Capture the cell that displays the provided text and extract its [x, y] central coordinate. 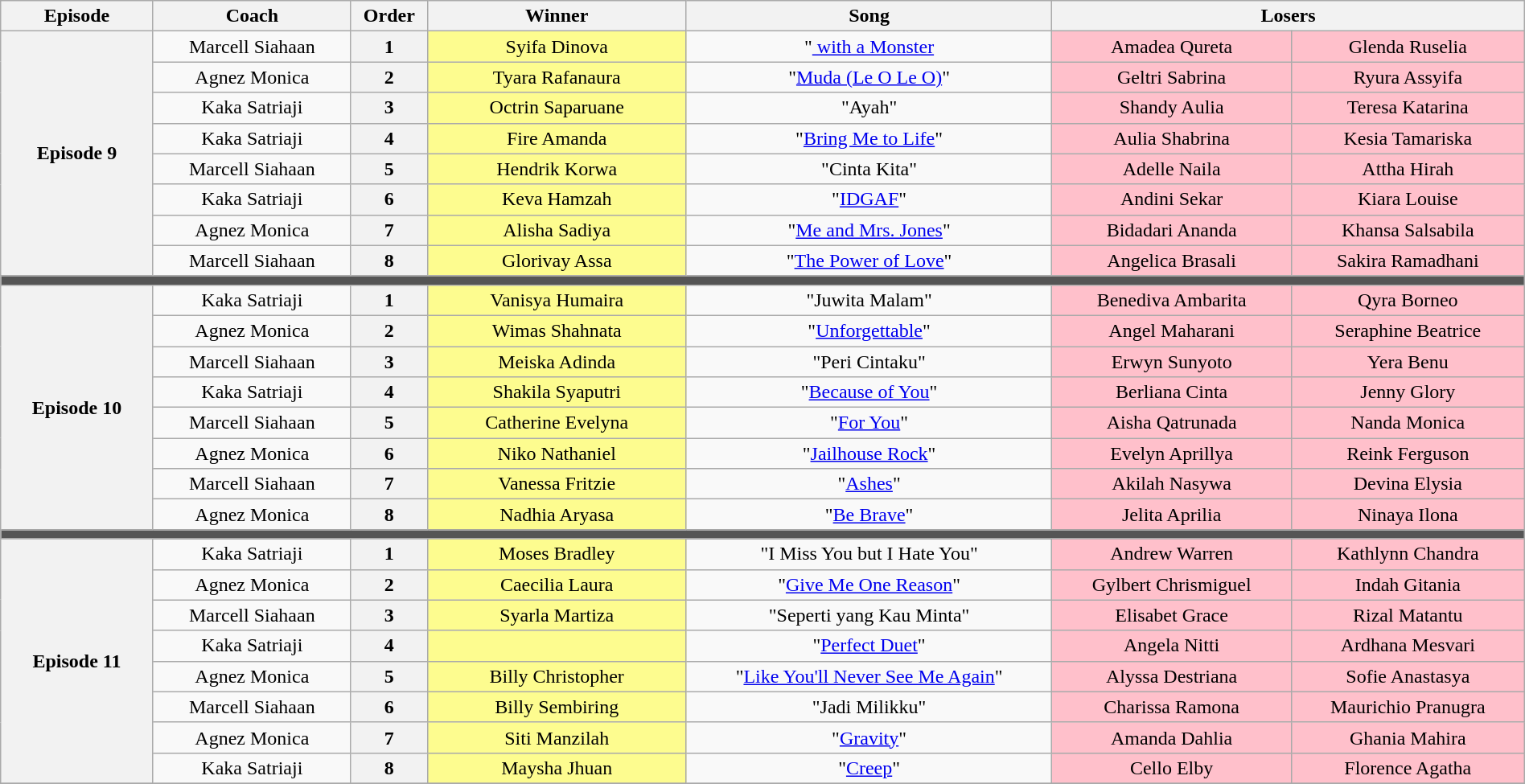
Attha Hirah [1408, 169]
Elisabet Grace [1171, 615]
"Perfect Duet" [869, 646]
Ghania Mahira [1408, 737]
Akilah Nasywa [1171, 484]
Wimas Shahnata [557, 330]
"Creep" [869, 768]
Ardhana Mesvari [1408, 646]
Aulia Shabrina [1171, 138]
Ryura Assyifa [1408, 77]
Nanda Monica [1408, 423]
Episode 9 [77, 154]
Kiara Louise [1408, 199]
Kathlynn Chandra [1408, 554]
"Because of You" [869, 392]
Vanessa Fritzie [557, 484]
Ninaya Ilona [1408, 515]
"Jadi Milikku" [869, 707]
"Ashes" [869, 484]
Octrin Saparuane [557, 108]
Amadea Qureta [1171, 47]
"Me and Mrs. Jones" [869, 230]
"Like You'll Never See Me Again" [869, 676]
Episode 11 [77, 661]
Aisha Qatrunada [1171, 423]
"IDGAF" [869, 199]
Maurichio Pranugra [1408, 707]
"Cinta Kita" [869, 169]
"Peri Cintaku" [869, 361]
Glorivay Assa [557, 261]
Shandy Aulia [1171, 108]
Cello Elby [1171, 768]
Seraphine Beatrice [1408, 330]
"For You" [869, 423]
Berliana Cinta [1171, 392]
Losers [1289, 16]
Keva Hamzah [557, 199]
Episode [77, 16]
"Muda (Le O Le O)" [869, 77]
"Gravity" [869, 737]
"Be Brave" [869, 515]
"Unforgettable" [869, 330]
Billy Christopher [557, 676]
Siti Manzilah [557, 737]
Angelica Brasali [1171, 261]
Evelyn Aprillya [1171, 454]
Song [869, 16]
Amanda Dahlia [1171, 737]
Glenda Ruselia [1408, 47]
Alisha Sadiya [557, 230]
Angel Maharani [1171, 330]
Adelle Naila [1171, 169]
Khansa Salsabila [1408, 230]
Reink Ferguson [1408, 454]
Devina Elysia [1408, 484]
Rizal Matantu [1408, 615]
Alyssa Destriana [1171, 676]
Episode 10 [77, 407]
Jelita Aprilia [1171, 515]
Yera Benu [1408, 361]
Catherine Evelyna [557, 423]
Vanisya Humaira [557, 300]
Maysha Jhuan [557, 768]
" with a Monster [869, 47]
Sofie Anastasya [1408, 676]
Winner [557, 16]
Billy Sembiring [557, 707]
Nadhia Aryasa [557, 515]
Fire Amanda [557, 138]
Niko Nathaniel [557, 454]
Syarla Martiza [557, 615]
Jenny Glory [1408, 392]
Geltri Sabrina [1171, 77]
Indah Gitania [1408, 585]
"The Power of Love" [869, 261]
Charissa Ramona [1171, 707]
Bidadari Ananda [1171, 230]
Teresa Katarina [1408, 108]
Sakira Ramadhani [1408, 261]
Andini Sekar [1171, 199]
"Ayah" [869, 108]
"Bring Me to Life" [869, 138]
"Seperti yang Kau Minta" [869, 615]
Benediva Ambarita [1171, 300]
Kesia Tamariska [1408, 138]
Syifa Dinova [557, 47]
Shakila Syaputri [557, 392]
Caecilia Laura [557, 585]
Tyara Rafanaura [557, 77]
Qyra Borneo [1408, 300]
"I Miss You but I Hate You" [869, 554]
"Jailhouse Rock" [869, 454]
Hendrik Korwa [557, 169]
Coach [252, 16]
"Juwita Malam" [869, 300]
Florence Agatha [1408, 768]
Meiska Adinda [557, 361]
"Give Me One Reason" [869, 585]
Moses Bradley [557, 554]
Gylbert Chrismiguel [1171, 585]
Angela Nitti [1171, 646]
Andrew Warren [1171, 554]
Order [389, 16]
Erwyn Sunyoto [1171, 361]
